Extract the [X, Y] coordinate from the center of the cell holding the provided text.  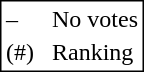
– [20, 19]
Ranking [94, 53]
(#) [20, 53]
No votes [94, 19]
